Return the (x, y) coordinate for the center point of the cell that contains the specified text.  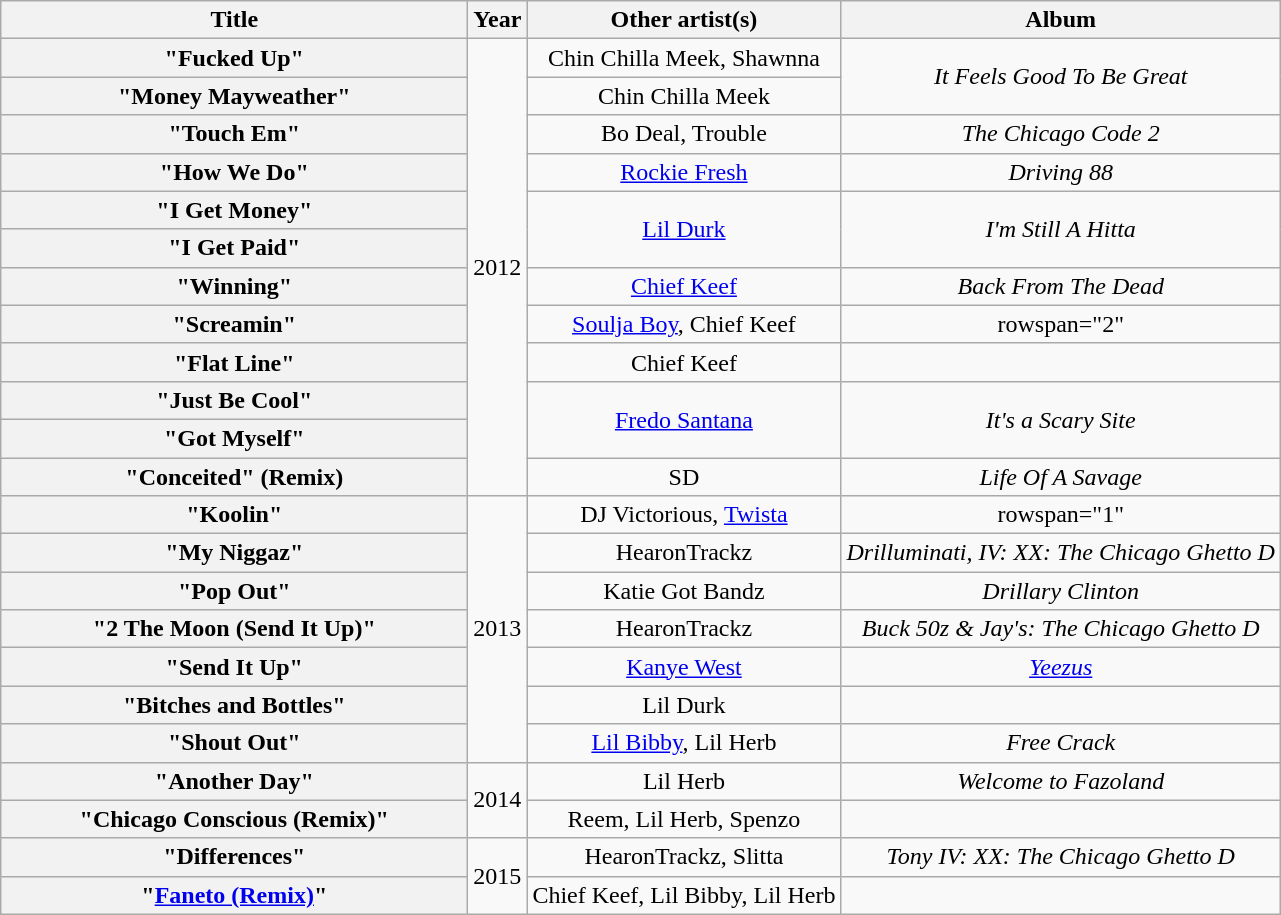
The Chicago Code 2 (1060, 134)
Bo Deal, Trouble (684, 134)
"I Get Money" (234, 210)
"How We Do" (234, 172)
"Koolin" (234, 515)
Drilluminati, IV: XX: The Chicago Ghetto D (1060, 553)
"Flat Line" (234, 362)
Year (498, 20)
Driving 88 (1060, 172)
It's a Scary Site (1060, 419)
"Another Day" (234, 781)
Chin Chilla Meek, Shawnna (684, 58)
rowspan="1" (1060, 515)
"Fucked Up" (234, 58)
Rockie Fresh (684, 172)
HearonTrackz, Slitta (684, 857)
"Money Mayweather" (234, 96)
"Pop Out" (234, 591)
"Winning" (234, 286)
"Chicago Conscious (Remix)" (234, 819)
"Conceited" (Remix) (234, 477)
DJ Victorious, Twista (684, 515)
2012 (498, 268)
rowspan="2" (1060, 324)
"Faneto (Remix)" (234, 895)
It Feels Good To Be Great (1060, 77)
SD (684, 477)
"Shout Out" (234, 743)
Other artist(s) (684, 20)
Fredo Santana (684, 419)
"Send It Up" (234, 667)
Reem, Lil Herb, Spenzo (684, 819)
"2 The Moon (Send It Up)" (234, 629)
"Differences" (234, 857)
Soulja Boy, Chief Keef (684, 324)
Back From The Dead (1060, 286)
"My Niggaz" (234, 553)
Chin Chilla Meek (684, 96)
"Got Myself" (234, 438)
Title (234, 20)
Chief Keef, Lil Bibby, Lil Herb (684, 895)
Buck 50z & Jay's: The Chicago Ghetto D (1060, 629)
2015 (498, 876)
Free Crack (1060, 743)
2014 (498, 800)
Lil Herb (684, 781)
"Just Be Cool" (234, 400)
Kanye West (684, 667)
Lil Bibby, Lil Herb (684, 743)
Album (1060, 20)
Tony IV: XX: The Chicago Ghetto D (1060, 857)
Katie Got Bandz (684, 591)
"I Get Paid" (234, 248)
"Screamin" (234, 324)
Welcome to Fazoland (1060, 781)
"Bitches and Bottles" (234, 705)
I'm Still A Hitta (1060, 229)
Yeezus (1060, 667)
"Touch Em" (234, 134)
Life Of A Savage (1060, 477)
2013 (498, 629)
Drillary Clinton (1060, 591)
